For the text-containing cell, return its midpoint in [x, y] coordinate format. 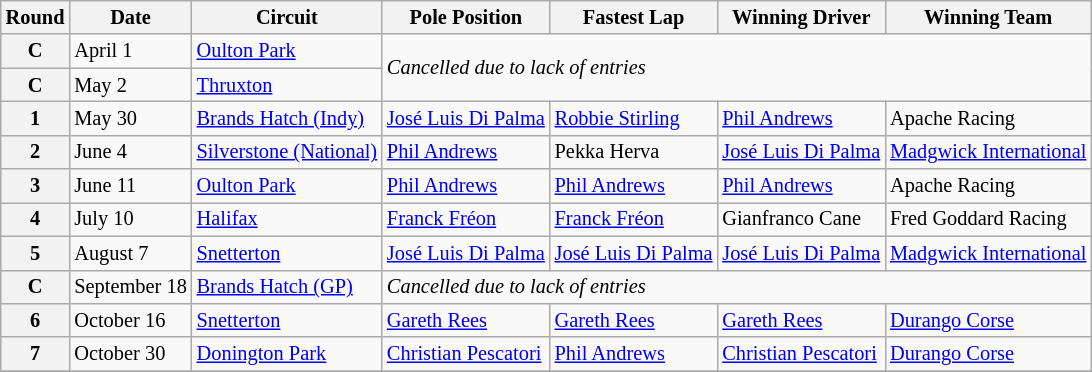
Donington Park [287, 354]
Fred Goddard Racing [988, 219]
Circuit [287, 17]
June 11 [130, 186]
Brands Hatch (GP) [287, 287]
October 30 [130, 354]
1 [36, 118]
Winning Team [988, 17]
May 30 [130, 118]
Thruxton [287, 85]
6 [36, 320]
3 [36, 186]
2 [36, 152]
September 18 [130, 287]
7 [36, 354]
5 [36, 253]
Halifax [287, 219]
Gianfranco Cane [801, 219]
4 [36, 219]
Round [36, 17]
Silverstone (National) [287, 152]
Winning Driver [801, 17]
June 4 [130, 152]
May 2 [130, 85]
Pekka Herva [634, 152]
August 7 [130, 253]
October 16 [130, 320]
Brands Hatch (Indy) [287, 118]
Robbie Stirling [634, 118]
April 1 [130, 51]
Date [130, 17]
July 10 [130, 219]
Pole Position [466, 17]
Fastest Lap [634, 17]
